Pinpoint the cell where the given text exists, returning its [X, Y] midpoint coordinate. 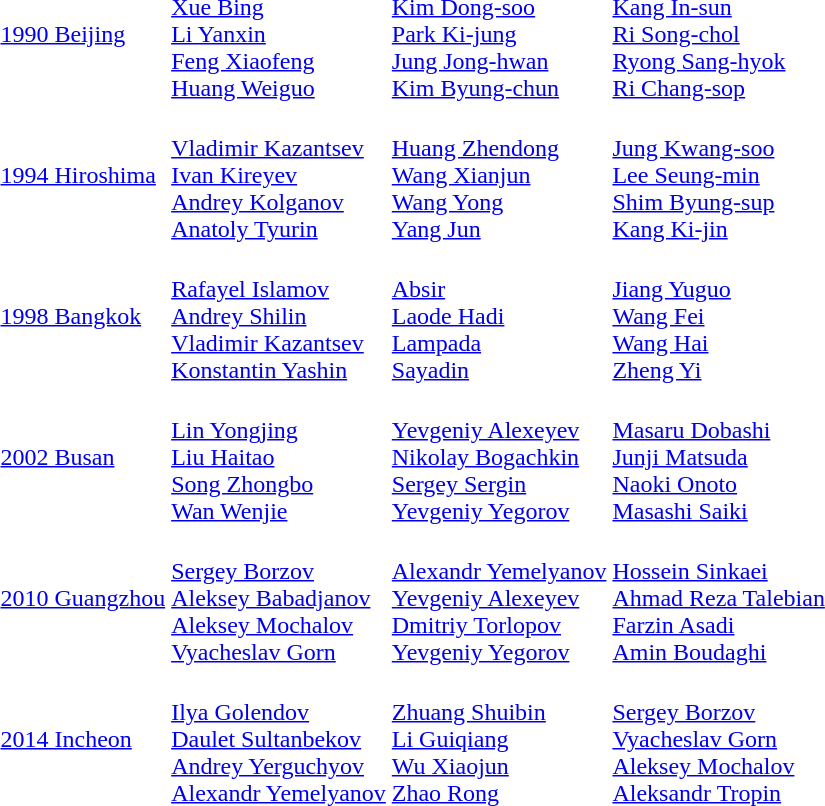
Huang ZhendongWang XianjunWang YongYang Jun [499, 175]
AbsirLaode HadiLampadaSayadin [499, 316]
Vladimir KazantsevIvan KireyevAndrey KolganovAnatoly Tyurin [279, 175]
Alexandr YemelyanovYevgeniy AlexeyevDmitriy TorlopovYevgeniy Yegorov [499, 598]
Lin YongjingLiu HaitaoSong ZhongboWan Wenjie [279, 457]
Rafayel IslamovAndrey ShilinVladimir KazantsevKonstantin Yashin [279, 316]
Yevgeniy AlexeyevNikolay BogachkinSergey SerginYevgeniy Yegorov [499, 457]
Sergey BorzovAleksey BabadjanovAleksey MochalovVyacheslav Gorn [279, 598]
